Capture the cell that displays the provided text and extract its [X, Y] central coordinate. 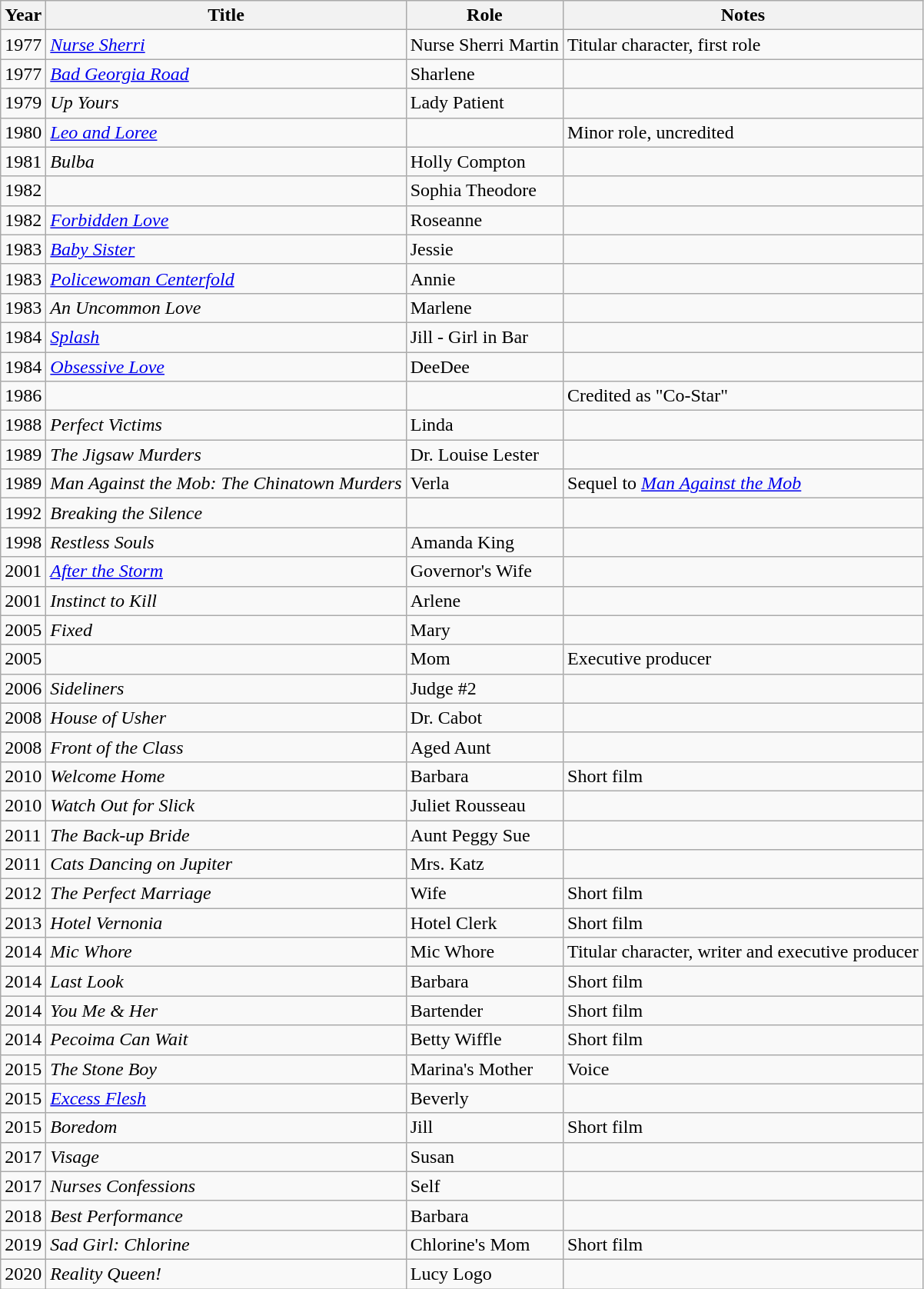
Pecoima Can Wait [226, 1040]
Susan [484, 1157]
Nurse Sherri [226, 45]
Sophia Theodore [484, 191]
Man Against the Mob: The Chinatown Murders [226, 484]
After the Storm [226, 571]
House of Usher [226, 718]
Roseanne [484, 220]
Last Look [226, 981]
Forbidden Love [226, 220]
The Jigsaw Murders [226, 455]
Self [484, 1186]
Jessie [484, 249]
Voice [743, 1069]
Chlorine's Mom [484, 1244]
Marlene [484, 308]
Arlene [484, 601]
Annie [484, 278]
Juliet Rousseau [484, 805]
Welcome Home [226, 776]
Role [484, 15]
Watch Out for Slick [226, 805]
Mom [484, 659]
2006 [23, 688]
Year [23, 15]
Restless Souls [226, 542]
2019 [23, 1244]
Sad Girl: Chlorine [226, 1244]
The Perfect Marriage [226, 894]
Holly Compton [484, 162]
Lucy Logo [484, 1274]
Reality Queen! [226, 1274]
Executive producer [743, 659]
Beverly [484, 1098]
Bulba [226, 162]
Verla [484, 484]
Sharlene [484, 74]
Jill [484, 1127]
Betty Wiffle [484, 1040]
1992 [23, 513]
Judge #2 [484, 688]
Marina's Mother [484, 1069]
Dr. Cabot [484, 718]
Excess Flesh [226, 1098]
Obsessive Love [226, 367]
Bartender [484, 1011]
Hotel Clerk [484, 923]
Baby Sister [226, 249]
Wife [484, 894]
1981 [23, 162]
Governor's Wife [484, 571]
Best Performance [226, 1215]
Titular character, writer and executive producer [743, 952]
DeeDee [484, 367]
Minor role, uncredited [743, 132]
Boredom [226, 1127]
Breaking the Silence [226, 513]
1986 [23, 396]
Mary [484, 630]
Mrs. Katz [484, 864]
Nurses Confessions [226, 1186]
Notes [743, 15]
An Uncommon Love [226, 308]
Sequel to Man Against the Mob [743, 484]
Cats Dancing on Jupiter [226, 864]
2018 [23, 1215]
1998 [23, 542]
Amanda King [484, 542]
Dr. Louise Lester [484, 455]
Front of the Class [226, 747]
Titular character, first role [743, 45]
2013 [23, 923]
Policewoman Centerfold [226, 278]
2012 [23, 894]
Bad Georgia Road [226, 74]
Hotel Vernonia [226, 923]
You Me & Her [226, 1011]
1980 [23, 132]
Splash [226, 337]
Linda [484, 425]
Leo and Loree [226, 132]
2020 [23, 1274]
The Stone Boy [226, 1069]
Credited as "Co-Star" [743, 396]
1979 [23, 103]
Title [226, 15]
Fixed [226, 630]
Aunt Peggy Sue [484, 834]
Sideliners [226, 688]
Nurse Sherri Martin [484, 45]
The Back-up Bride [226, 834]
1988 [23, 425]
Aged Aunt [484, 747]
Up Yours [226, 103]
Lady Patient [484, 103]
Instinct to Kill [226, 601]
Jill - Girl in Bar [484, 337]
Visage [226, 1157]
Perfect Victims [226, 425]
